For the text-containing cell, return its midpoint in [X, Y] coordinate format. 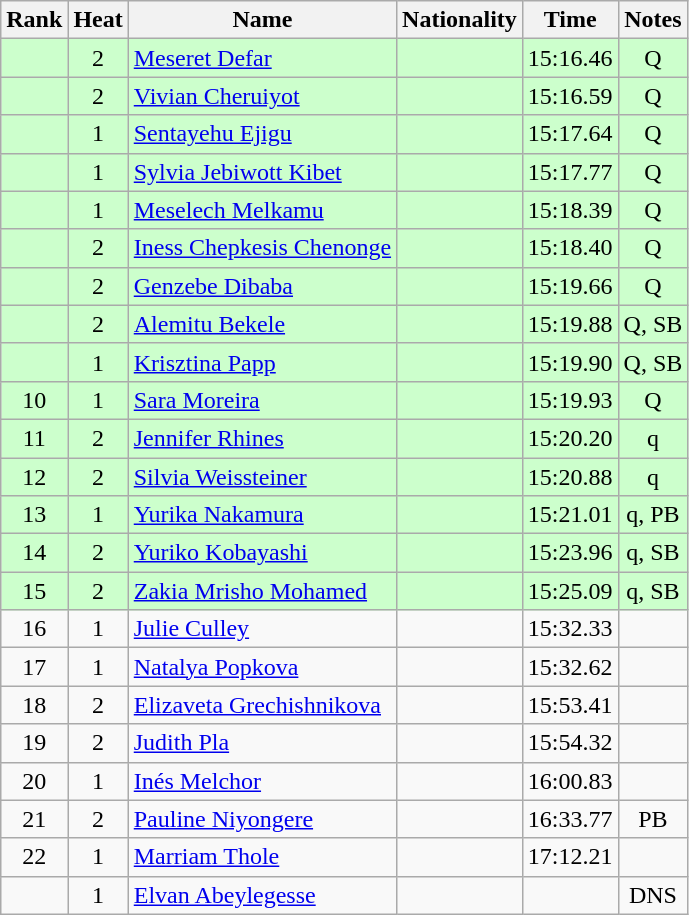
15:18.40 [570, 248]
13 [34, 515]
PB [653, 819]
15:16.46 [570, 58]
17:12.21 [570, 857]
DNS [653, 895]
Elvan Abeylegesse [262, 895]
15:19.90 [570, 362]
15:21.01 [570, 515]
Inés Melchor [262, 781]
Judith Pla [262, 743]
Meselech Melkamu [262, 210]
Elizaveta Grechishnikova [262, 705]
15:19.88 [570, 324]
Natalya Popkova [262, 667]
15:20.20 [570, 438]
14 [34, 553]
15:17.64 [570, 134]
Meseret Defar [262, 58]
18 [34, 705]
11 [34, 438]
15:54.32 [570, 743]
Yuriko Kobayashi [262, 553]
15:17.77 [570, 172]
Marriam Thole [262, 857]
Krisztina Papp [262, 362]
15:53.41 [570, 705]
10 [34, 400]
Name [262, 20]
Nationality [460, 20]
Yurika Nakamura [262, 515]
Sara Moreira [262, 400]
15 [34, 591]
16 [34, 629]
Alemitu Bekele [262, 324]
19 [34, 743]
Time [570, 20]
17 [34, 667]
15:16.59 [570, 96]
20 [34, 781]
Zakia Mrisho Mohamed [262, 591]
Genzebe Dibaba [262, 286]
15:20.88 [570, 477]
16:33.77 [570, 819]
16:00.83 [570, 781]
15:32.62 [570, 667]
12 [34, 477]
15:32.33 [570, 629]
Vivian Cheruiyot [262, 96]
Sentayehu Ejigu [262, 134]
Jennifer Rhines [262, 438]
15:19.93 [570, 400]
Rank [34, 20]
15:19.66 [570, 286]
Notes [653, 20]
15:18.39 [570, 210]
Julie Culley [262, 629]
Pauline Niyongere [262, 819]
15:23.96 [570, 553]
Silvia Weissteiner [262, 477]
15:25.09 [570, 591]
Heat [98, 20]
Sylvia Jebiwott Kibet [262, 172]
22 [34, 857]
q, PB [653, 515]
21 [34, 819]
Iness Chepkesis Chenonge [262, 248]
